Identify which cell holds the provided text, then report its [x, y] central coordinate. 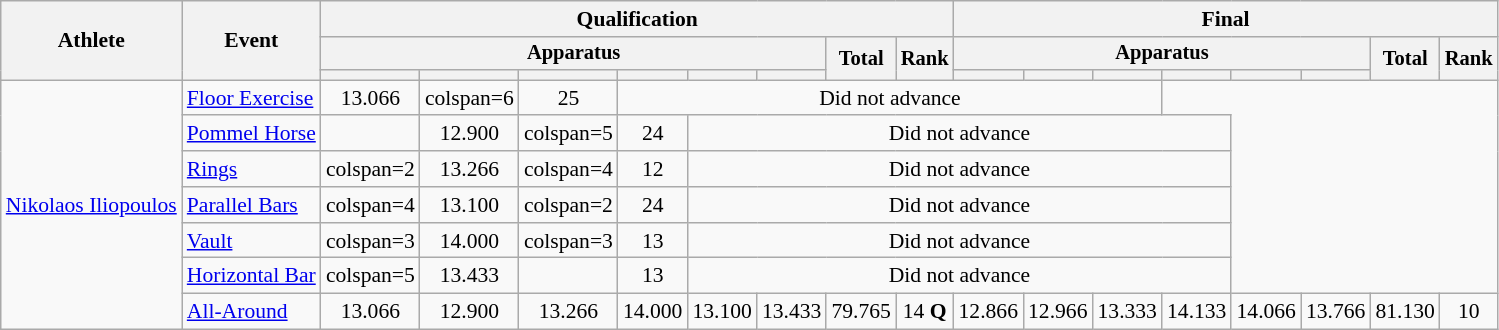
Athlete [92, 40]
10 [1469, 312]
79.765 [860, 312]
Parallel Bars [252, 205]
Rings [252, 169]
colspan=6 [470, 98]
Vault [252, 241]
Horizontal Bar [252, 276]
Floor Exercise [252, 98]
Final [1226, 19]
14.133 [1196, 312]
Qualification [638, 19]
13.333 [1126, 312]
14 Q [925, 312]
81.130 [1404, 312]
Event [252, 40]
Nikolaos Iliopoulos [92, 204]
14.066 [1266, 312]
Pommel Horse [252, 134]
13.766 [1336, 312]
12 [652, 169]
25 [568, 98]
12.966 [1058, 312]
12.866 [988, 312]
All-Around [252, 312]
